Pinpoint the cell where the given text exists, returning its (x, y) midpoint coordinate. 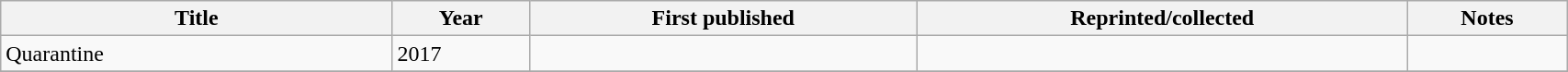
2017 (461, 54)
Notes (1486, 18)
Quarantine (197, 54)
Year (461, 18)
First published (724, 18)
Reprinted/collected (1162, 18)
Title (197, 18)
